Scan for the cell matching the given text and deliver its [X, Y] coordinate at center. 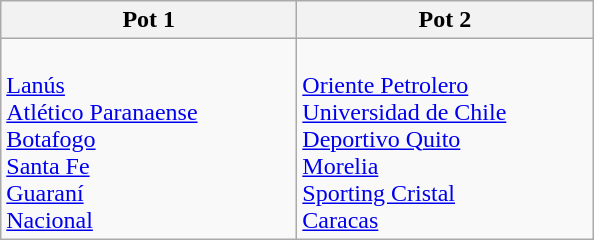
Pot 2 [445, 20]
Lanús Atlético Paranaense Botafogo Santa Fe Guaraní Nacional [149, 139]
Oriente Petrolero Universidad de Chile Deportivo Quito Morelia Sporting Cristal Caracas [445, 139]
Pot 1 [149, 20]
